Detect which cell encompasses the target text, then output its (X, Y) center coordinate. 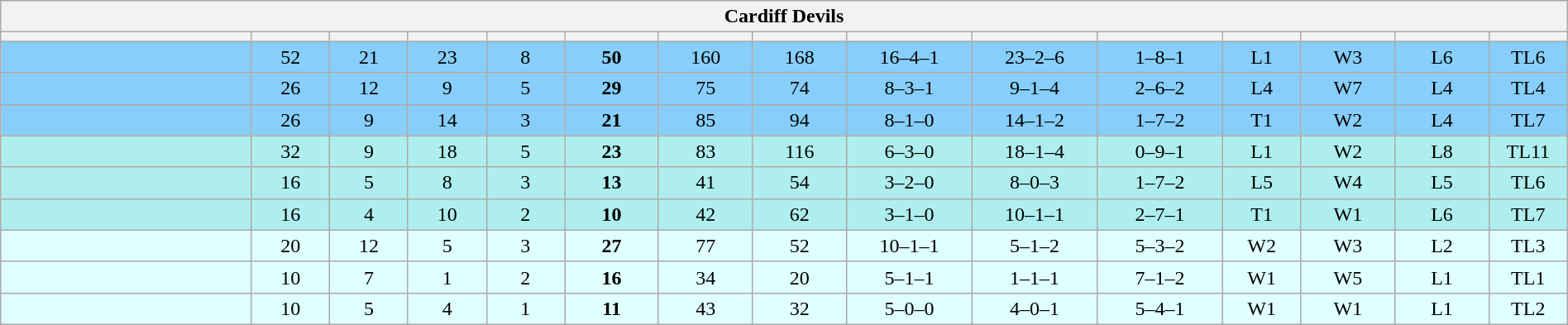
TL4 (1528, 88)
168 (800, 57)
TL11 (1528, 151)
14–1–2 (1035, 120)
85 (705, 120)
5–3–2 (1160, 246)
14 (447, 120)
2–7–1 (1160, 214)
42 (705, 214)
8–3–1 (910, 88)
23–2–6 (1035, 57)
TL2 (1528, 308)
18–1–4 (1035, 151)
1–8–1 (1160, 57)
77 (705, 246)
6–3–0 (910, 151)
TL3 (1528, 246)
116 (800, 151)
74 (800, 88)
8–1–0 (910, 120)
W4 (1348, 183)
8–0–3 (1035, 183)
4–0–1 (1035, 308)
W7 (1348, 88)
3–1–0 (910, 214)
50 (612, 57)
34 (705, 277)
2–6–2 (1160, 88)
5–0–0 (910, 308)
13 (612, 183)
W5 (1348, 277)
L8 (1442, 151)
1–1–1 (1035, 277)
0–9–1 (1160, 151)
27 (612, 246)
160 (705, 57)
62 (800, 214)
7–1–2 (1160, 277)
5–1–1 (910, 277)
83 (705, 151)
TL1 (1528, 277)
L2 (1442, 246)
7 (369, 277)
94 (800, 120)
11 (612, 308)
Cardiff Devils (784, 17)
3–2–0 (910, 183)
18 (447, 151)
5–1–2 (1035, 246)
29 (612, 88)
9–1–4 (1035, 88)
5–4–1 (1160, 308)
54 (800, 183)
41 (705, 183)
16–4–1 (910, 57)
75 (705, 88)
43 (705, 308)
